Identify which cell holds the provided text, then report its [x, y] central coordinate. 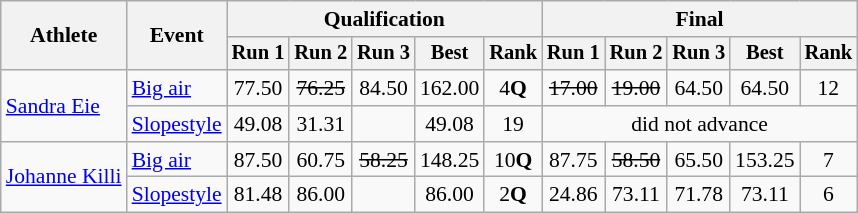
Event [177, 36]
2Q [513, 195]
58.25 [384, 160]
12 [829, 88]
153.25 [764, 160]
76.25 [320, 88]
77.50 [258, 88]
did not advance [700, 124]
4Q [513, 88]
Sandra Eie [64, 106]
17.00 [574, 88]
24.86 [574, 195]
Johanne Killi [64, 178]
Qualification [384, 19]
58.50 [636, 160]
31.31 [320, 124]
7 [829, 160]
162.00 [450, 88]
87.75 [574, 160]
19.00 [636, 88]
65.50 [698, 160]
10Q [513, 160]
71.78 [698, 195]
81.48 [258, 195]
Final [700, 19]
60.75 [320, 160]
Athlete [64, 36]
84.50 [384, 88]
6 [829, 195]
148.25 [450, 160]
19 [513, 124]
87.50 [258, 160]
